Pinpoint the cell where the given text exists, returning its [x, y] midpoint coordinate. 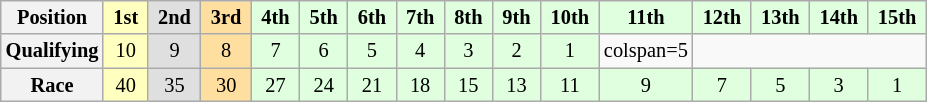
13th [780, 17]
Race [52, 85]
8 [226, 51]
14th [839, 17]
4 [420, 51]
Qualifying [52, 51]
7th [420, 17]
colspan=5 [646, 51]
10th [570, 17]
12th [722, 17]
8th [468, 17]
11 [570, 85]
15th [897, 17]
11th [646, 17]
40 [126, 85]
Position [52, 17]
27 [275, 85]
6 [324, 51]
5th [324, 17]
30 [226, 85]
13 [516, 85]
2nd [174, 17]
21 [372, 85]
6th [372, 17]
1st [126, 17]
18 [420, 85]
9th [516, 17]
4th [275, 17]
24 [324, 85]
15 [468, 85]
35 [174, 85]
2 [516, 51]
10 [126, 51]
3rd [226, 17]
